Find where the given text appears and provide that cell's center as (x, y) coordinate. 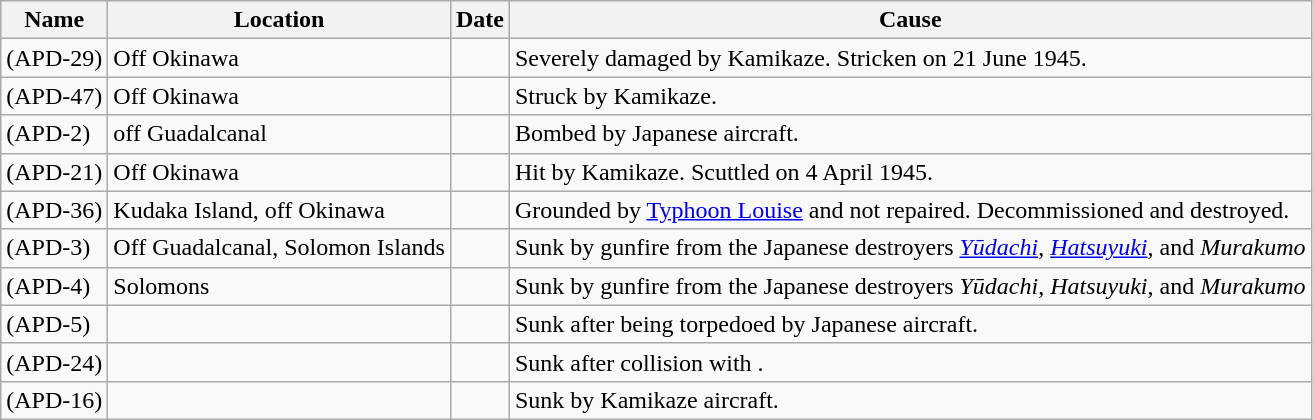
Sunk after being torpedoed by Japanese aircraft. (910, 324)
off Guadalcanal (280, 134)
Struck by Kamikaze. (910, 96)
(APD-5) (54, 324)
Location (280, 20)
Off Guadalcanal, Solomon Islands (280, 248)
Sunk by Kamikaze aircraft. (910, 400)
(APD-2) (54, 134)
Date (480, 20)
(APD-47) (54, 96)
(APD-3) (54, 248)
(APD-16) (54, 400)
Solomons (280, 286)
Cause (910, 20)
(APD-29) (54, 58)
Name (54, 20)
Kudaka Island, off Okinawa (280, 210)
(APD-24) (54, 362)
Grounded by Typhoon Louise and not repaired. Decommissioned and destroyed. (910, 210)
(APD-36) (54, 210)
(APD-21) (54, 172)
Sunk after collision with . (910, 362)
(APD-4) (54, 286)
Hit by Kamikaze. Scuttled on 4 April 1945. (910, 172)
Bombed by Japanese aircraft. (910, 134)
Severely damaged by Kamikaze. Stricken on 21 June 1945. (910, 58)
